Return the (x, y) coordinate for the center point of the cell that contains the specified text.  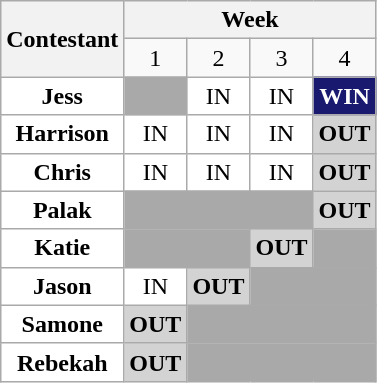
2 (218, 58)
Week (250, 20)
Rebekah (62, 362)
4 (344, 58)
Contestant (62, 39)
Katie (62, 248)
3 (282, 58)
Palak (62, 210)
Jess (62, 96)
Harrison (62, 134)
1 (156, 58)
Samone (62, 324)
Jason (62, 286)
Chris (62, 172)
WIN (344, 96)
